Search for the cell housing the specified text and yield its (x, y) center coordinate. 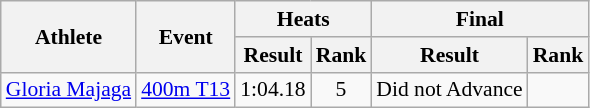
400m T13 (186, 90)
1:04.18 (272, 90)
Gloria Majaga (68, 90)
Athlete (68, 36)
Event (186, 36)
Did not Advance (449, 90)
Heats (303, 19)
5 (342, 90)
Final (480, 19)
